Detect which cell encompasses the target text, then output its (x, y) center coordinate. 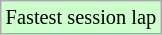
Fastest session lap (81, 17)
